Identify which cell holds the provided text, then report its [x, y] central coordinate. 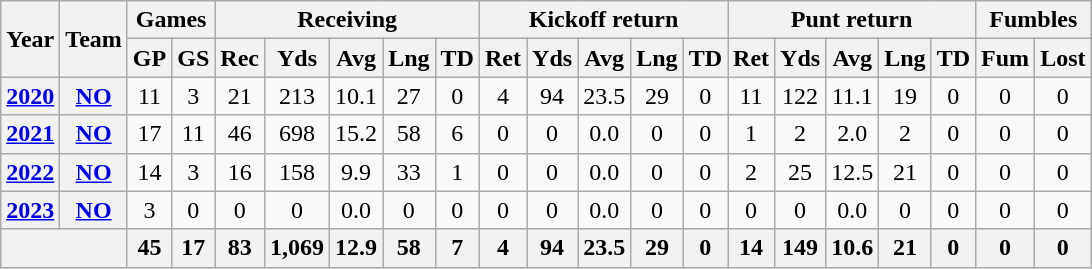
Punt return [852, 20]
Fumbles [1034, 20]
2023 [30, 210]
2.0 [852, 134]
6 [457, 134]
16 [240, 172]
12.5 [852, 172]
Games [170, 20]
Year [30, 39]
33 [409, 172]
19 [905, 96]
Lost [1063, 58]
10.1 [356, 96]
1,069 [298, 248]
213 [298, 96]
27 [409, 96]
25 [800, 172]
83 [240, 248]
GP [149, 58]
Receiving [348, 20]
7 [457, 248]
158 [298, 172]
2020 [30, 96]
Rec [240, 58]
45 [149, 248]
149 [800, 248]
Team [94, 39]
15.2 [356, 134]
122 [800, 96]
Kickoff return [603, 20]
698 [298, 134]
2022 [30, 172]
9.9 [356, 172]
11.1 [852, 96]
Fum [1006, 58]
10.6 [852, 248]
GS [194, 58]
2021 [30, 134]
46 [240, 134]
12.9 [356, 248]
